Scan for the cell matching the given text and deliver its [X, Y] coordinate at center. 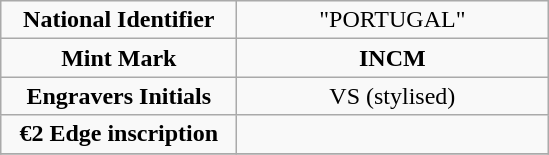
VS (stylised) [392, 96]
National Identifier [119, 20]
Mint Mark [119, 58]
INCM [392, 58]
€2 Edge inscription [119, 134]
"PORTUGAL" [392, 20]
Engravers Initials [119, 96]
